Determine the [X, Y] coordinate at the center of the cell enclosing the given text.  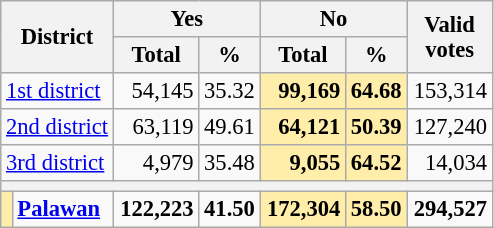
294,527 [450, 209]
50.39 [376, 127]
2nd district [58, 127]
54,145 [156, 91]
14,034 [450, 163]
64,121 [303, 127]
58.50 [376, 209]
64.68 [376, 91]
99,169 [303, 91]
1st district [58, 91]
63,119 [156, 127]
9,055 [303, 163]
35.32 [230, 91]
172,304 [303, 209]
41.50 [230, 209]
No [334, 19]
3rd district [58, 163]
49.61 [230, 127]
Yes [186, 19]
District [58, 37]
153,314 [450, 91]
127,240 [450, 127]
Valid votes [450, 37]
Palawan [62, 209]
35.48 [230, 163]
122,223 [156, 209]
4,979 [156, 163]
64.52 [376, 163]
